Provide the [X, Y] coordinate of the cell's center where the given text is located.  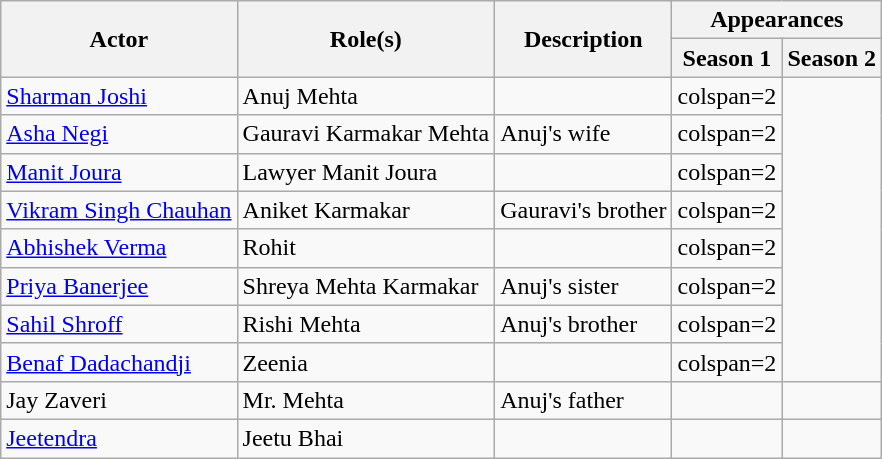
Anuj Mehta [366, 96]
Season 1 [727, 58]
Season 2 [832, 58]
Shreya Mehta Karmakar [366, 286]
Gauravi Karmakar Mehta [366, 134]
Abhishek Verma [119, 248]
Gauravi's brother [584, 210]
Jay Zaveri [119, 400]
Asha Negi [119, 134]
Manit Joura [119, 172]
Jeetendra [119, 438]
Sharman Joshi [119, 96]
Anuj's sister [584, 286]
Sahil Shroff [119, 324]
Rishi Mehta [366, 324]
Zeenia [366, 362]
Benaf Dadachandji [119, 362]
Anuj's brother [584, 324]
Role(s) [366, 39]
Anuj's wife [584, 134]
Mr. Mehta [366, 400]
Vikram Singh Chauhan [119, 210]
Rohit [366, 248]
Description [584, 39]
Actor [119, 39]
Anuj's father [584, 400]
Aniket Karmakar [366, 210]
Lawyer Manit Joura [366, 172]
Jeetu Bhai [366, 438]
Priya Banerjee [119, 286]
Appearances [777, 20]
